From the cell containing the given text, extract its center point as [X, Y] coordinate. 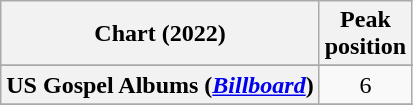
US Gospel Albums (Billboard) [160, 85]
Chart (2022) [160, 34]
6 [365, 85]
Peak position [365, 34]
